Find where the given text appears and provide that cell's center as (x, y) coordinate. 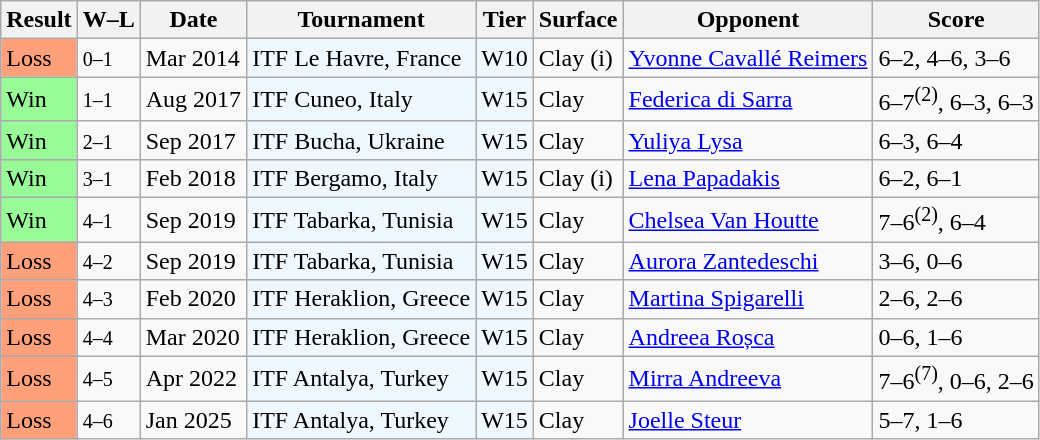
Mirra Andreeva (748, 378)
Aug 2017 (193, 100)
5–7, 1–6 (956, 420)
Opponent (748, 20)
ITF Le Havre, France (362, 58)
ITF Cuneo, Italy (362, 100)
Federica di Sarra (748, 100)
0–1 (108, 58)
Surface (578, 20)
Tier (505, 20)
Lena Papadakis (748, 178)
Andreea Roșca (748, 337)
6–2, 4–6, 3–6 (956, 58)
6–7(2), 6–3, 6–3 (956, 100)
W–L (108, 20)
2–6, 2–6 (956, 299)
Feb 2018 (193, 178)
Apr 2022 (193, 378)
4–4 (108, 337)
Martina Spigarelli (748, 299)
Joelle Steur (748, 420)
2–1 (108, 140)
4–2 (108, 261)
W10 (505, 58)
Date (193, 20)
7–6(2), 6–4 (956, 220)
Result (39, 20)
Chelsea Van Houtte (748, 220)
4–6 (108, 420)
Jan 2025 (193, 420)
0–6, 1–6 (956, 337)
Sep 2017 (193, 140)
6–3, 6–4 (956, 140)
ITF Bucha, Ukraine (362, 140)
4–5 (108, 378)
7–6(7), 0–6, 2–6 (956, 378)
4–3 (108, 299)
Yvonne Cavallé Reimers (748, 58)
ITF Bergamo, Italy (362, 178)
Mar 2014 (193, 58)
6–2, 6–1 (956, 178)
1–1 (108, 100)
Mar 2020 (193, 337)
Feb 2020 (193, 299)
3–6, 0–6 (956, 261)
Yuliya Lysa (748, 140)
3–1 (108, 178)
4–1 (108, 220)
Aurora Zantedeschi (748, 261)
Tournament (362, 20)
Score (956, 20)
